Provide the [x, y] coordinate of the cell's center where the given text is located.  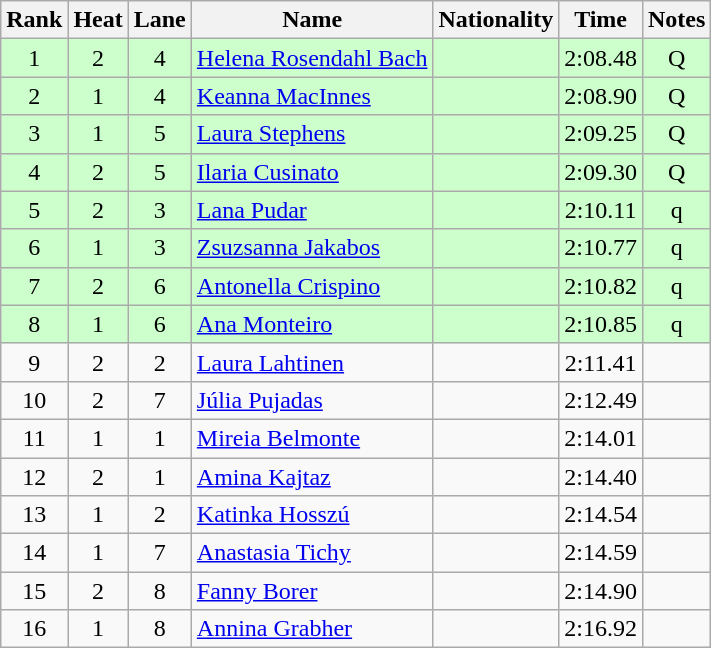
2:10.85 [601, 324]
Helena Rosendahl Bach [312, 58]
2:12.49 [601, 400]
Keanna MacInnes [312, 96]
Antonella Crispino [312, 286]
2:14.54 [601, 515]
Lana Pudar [312, 210]
14 [34, 553]
Júlia Pujadas [312, 400]
Zsuzsanna Jakabos [312, 248]
Name [312, 20]
Katinka Hosszú [312, 515]
2:10.11 [601, 210]
12 [34, 477]
Amina Kajtaz [312, 477]
2:08.90 [601, 96]
9 [34, 362]
Laura Lahtinen [312, 362]
11 [34, 438]
2:08.48 [601, 58]
Heat [98, 20]
2:10.82 [601, 286]
Annina Grabher [312, 629]
Lane [160, 20]
2:09.30 [601, 172]
13 [34, 515]
Ilaria Cusinato [312, 172]
Ana Monteiro [312, 324]
Fanny Borer [312, 591]
2:14.59 [601, 553]
16 [34, 629]
10 [34, 400]
Nationality [496, 20]
2:09.25 [601, 134]
2:11.41 [601, 362]
Rank [34, 20]
2:14.90 [601, 591]
Laura Stephens [312, 134]
Notes [676, 20]
Anastasia Tichy [312, 553]
2:10.77 [601, 248]
2:16.92 [601, 629]
15 [34, 591]
2:14.40 [601, 477]
2:14.01 [601, 438]
Time [601, 20]
Mireia Belmonte [312, 438]
